Detect which cell encompasses the target text, then output its (x, y) center coordinate. 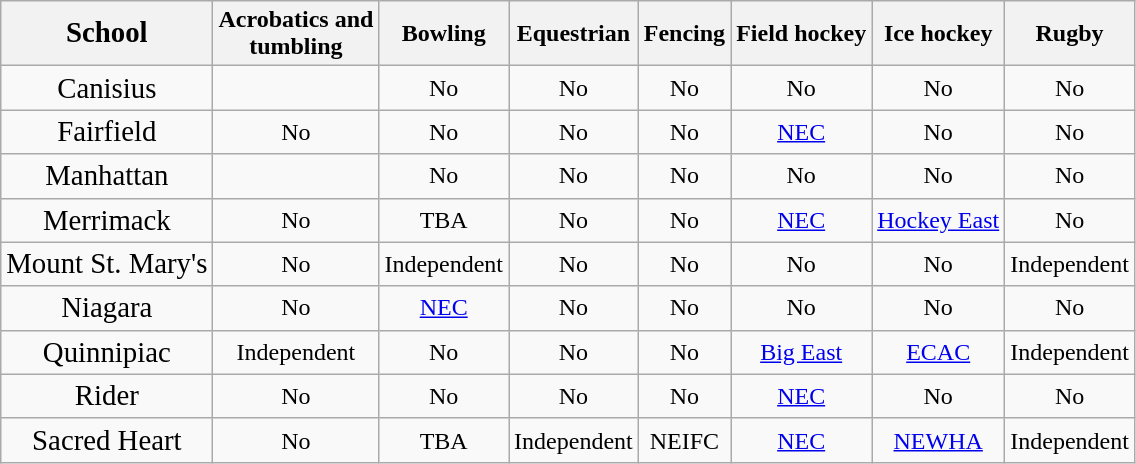
Hockey East (938, 220)
Merrimack (107, 220)
Fairfield (107, 132)
School (107, 34)
Niagara (107, 308)
Ice hockey (938, 34)
Fencing (684, 34)
ECAC (938, 352)
Canisius (107, 88)
Quinnipiac (107, 352)
Bowling (444, 34)
NEIFC (684, 440)
Rider (107, 396)
Sacred Heart (107, 440)
Big East (802, 352)
Field hockey (802, 34)
Acrobatics andtumbling (296, 34)
Equestrian (574, 34)
NEWHA (938, 440)
Manhattan (107, 176)
Mount St. Mary's (107, 264)
Rugby (1070, 34)
